Find where the given text appears and provide that cell's center as (X, Y) coordinate. 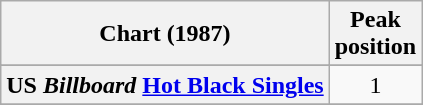
Chart (1987) (165, 34)
1 (375, 85)
US Billboard Hot Black Singles (165, 85)
Peakposition (375, 34)
